Provide the (X, Y) coordinate of the cell's center where the given text is located.  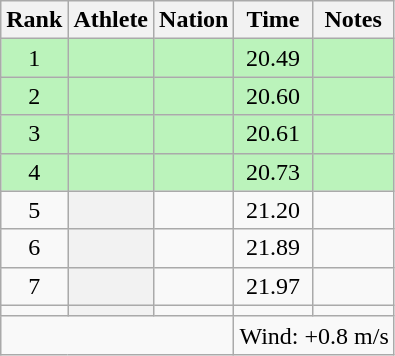
Wind: +0.8 m/s (314, 335)
20.73 (273, 172)
Time (273, 20)
20.49 (273, 58)
3 (34, 134)
20.61 (273, 134)
4 (34, 172)
Athlete (111, 20)
Notes (353, 20)
Rank (34, 20)
21.97 (273, 286)
2 (34, 96)
21.89 (273, 248)
Nation (194, 20)
7 (34, 286)
1 (34, 58)
5 (34, 210)
6 (34, 248)
20.60 (273, 96)
21.20 (273, 210)
